Return [X, Y] of the center of cell containing provided text 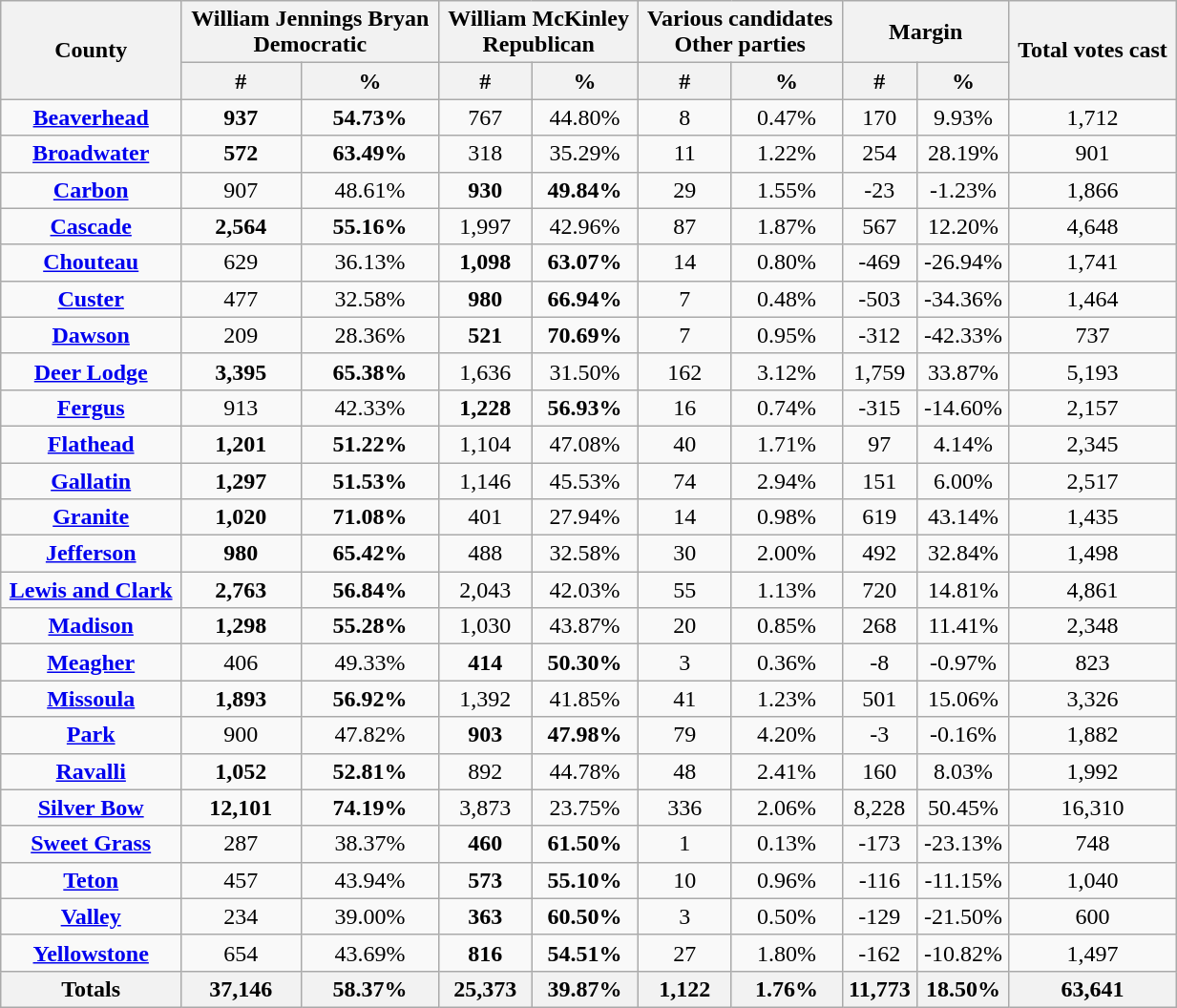
Deer Lodge [92, 371]
63.49% [370, 154]
-315 [880, 408]
20 [684, 626]
1.13% [787, 590]
43.94% [370, 880]
10 [684, 880]
-42.33% [964, 335]
0.74% [787, 408]
48.61% [370, 190]
900 [241, 735]
Fergus [92, 408]
14.81% [964, 590]
8 [684, 117]
0.95% [787, 335]
54.51% [585, 953]
51.22% [370, 444]
1,098 [485, 262]
0.98% [787, 517]
56.92% [370, 699]
892 [485, 771]
52.81% [370, 771]
1.80% [787, 953]
268 [880, 626]
907 [241, 190]
55.16% [370, 226]
5,193 [1092, 371]
234 [241, 916]
11,773 [880, 989]
47.98% [585, 735]
Silver Bow [92, 808]
Granite [92, 517]
Total votes cast [1092, 50]
767 [485, 117]
3,326 [1092, 699]
1,104 [485, 444]
901 [1092, 154]
406 [241, 662]
318 [485, 154]
11.41% [964, 626]
Sweet Grass [92, 844]
Carbon [92, 190]
-0.97% [964, 662]
36.13% [370, 262]
2,345 [1092, 444]
1,122 [684, 989]
Ravalli [92, 771]
-8 [880, 662]
573 [485, 880]
1,146 [485, 480]
28.36% [370, 335]
-162 [880, 953]
4.20% [787, 735]
1,392 [485, 699]
16 [684, 408]
0.47% [787, 117]
39.87% [585, 989]
Beaverhead [92, 117]
457 [241, 880]
49.33% [370, 662]
32.84% [964, 554]
Valley [92, 916]
-26.94% [964, 262]
55.10% [585, 880]
-10.82% [964, 953]
720 [880, 590]
1,997 [485, 226]
Madison [92, 626]
Dawson [92, 335]
33.87% [964, 371]
-21.50% [964, 916]
County [92, 50]
3,873 [485, 808]
William Jennings BryanDemocratic [310, 32]
48 [684, 771]
Margin [926, 32]
1.23% [787, 699]
-14.60% [964, 408]
43.87% [585, 626]
1,298 [241, 626]
45.53% [585, 480]
1,498 [1092, 554]
0.36% [787, 662]
9.93% [964, 117]
50.30% [585, 662]
3,395 [241, 371]
1,497 [1092, 953]
619 [880, 517]
1,040 [1092, 880]
1,882 [1092, 735]
2,517 [1092, 480]
2,157 [1092, 408]
-469 [880, 262]
287 [241, 844]
35.29% [585, 154]
Jefferson [92, 554]
27.94% [585, 517]
43.14% [964, 517]
65.38% [370, 371]
1,297 [241, 480]
160 [880, 771]
4,861 [1092, 590]
42.96% [585, 226]
1,201 [241, 444]
-503 [880, 299]
1,712 [1092, 117]
501 [880, 699]
-173 [880, 844]
460 [485, 844]
4.14% [964, 444]
60.50% [585, 916]
-129 [880, 916]
170 [880, 117]
47.08% [585, 444]
Park [92, 735]
42.33% [370, 408]
40 [684, 444]
51.53% [370, 480]
Custer [92, 299]
-1.23% [964, 190]
903 [485, 735]
37,146 [241, 989]
162 [684, 371]
629 [241, 262]
58.37% [370, 989]
Teton [92, 880]
Gallatin [92, 480]
87 [684, 226]
8,228 [880, 808]
913 [241, 408]
William McKinleyRepublican [538, 32]
748 [1092, 844]
16,310 [1092, 808]
56.84% [370, 590]
18.50% [964, 989]
74 [684, 480]
12,101 [241, 808]
12.20% [964, 226]
Lewis and Clark [92, 590]
477 [241, 299]
-116 [880, 880]
Yellowstone [92, 953]
30 [684, 554]
600 [1092, 916]
-312 [880, 335]
2.06% [787, 808]
816 [485, 953]
1,992 [1092, 771]
Broadwater [92, 154]
572 [241, 154]
-23 [880, 190]
43.69% [370, 953]
-0.16% [964, 735]
930 [485, 190]
1,228 [485, 408]
Cascade [92, 226]
654 [241, 953]
1,464 [1092, 299]
44.80% [585, 117]
70.69% [585, 335]
29 [684, 190]
97 [880, 444]
49.84% [585, 190]
27 [684, 953]
44.78% [585, 771]
28.19% [964, 154]
63.07% [585, 262]
2.00% [787, 554]
1.22% [787, 154]
25,373 [485, 989]
0.50% [787, 916]
8.03% [964, 771]
737 [1092, 335]
488 [485, 554]
15.06% [964, 699]
71.08% [370, 517]
Missoula [92, 699]
0.13% [787, 844]
42.03% [585, 590]
401 [485, 517]
0.80% [787, 262]
2,564 [241, 226]
39.00% [370, 916]
414 [485, 662]
4,648 [1092, 226]
1,759 [880, 371]
Totals [92, 989]
23.75% [585, 808]
2.94% [787, 480]
-34.36% [964, 299]
1,741 [1092, 262]
1,052 [241, 771]
41 [684, 699]
2,348 [1092, 626]
31.50% [585, 371]
6.00% [964, 480]
38.37% [370, 844]
1,893 [241, 699]
0.48% [787, 299]
567 [880, 226]
Chouteau [92, 262]
-23.13% [964, 844]
3.12% [787, 371]
0.96% [787, 880]
1 [684, 844]
54.73% [370, 117]
Meagher [92, 662]
2,043 [485, 590]
1.87% [787, 226]
41.85% [585, 699]
336 [684, 808]
363 [485, 916]
0.85% [787, 626]
1,636 [485, 371]
1,020 [241, 517]
55 [684, 590]
55.28% [370, 626]
65.42% [370, 554]
-3 [880, 735]
61.50% [585, 844]
1.55% [787, 190]
151 [880, 480]
823 [1092, 662]
11 [684, 154]
Flathead [92, 444]
2.41% [787, 771]
1.76% [787, 989]
63,641 [1092, 989]
521 [485, 335]
Various candidatesOther parties [740, 32]
79 [684, 735]
254 [880, 154]
209 [241, 335]
2,763 [241, 590]
1.71% [787, 444]
492 [880, 554]
-11.15% [964, 880]
50.45% [964, 808]
1,030 [485, 626]
47.82% [370, 735]
66.94% [585, 299]
74.19% [370, 808]
56.93% [585, 408]
1,435 [1092, 517]
937 [241, 117]
1,866 [1092, 190]
